For the text-containing cell, return its midpoint in [x, y] coordinate format. 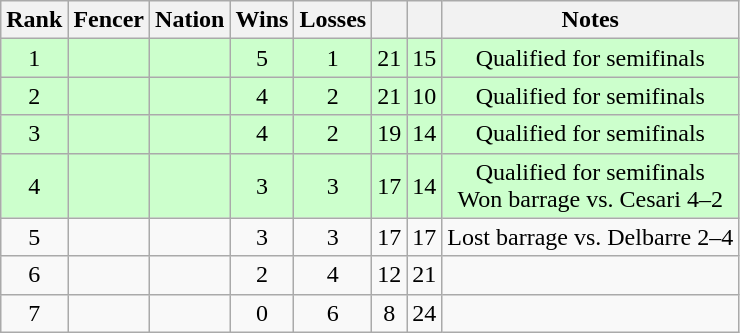
7 [34, 313]
Notes [590, 20]
10 [424, 96]
15 [424, 58]
8 [390, 313]
12 [390, 275]
Rank [34, 20]
24 [424, 313]
Qualified for semifinalsWon barrage vs. Cesari 4–2 [590, 186]
Losses [333, 20]
Lost barrage vs. Delbarre 2–4 [590, 237]
0 [262, 313]
Wins [262, 20]
19 [390, 134]
Nation [190, 20]
Fencer [109, 20]
